Detect which cell encompasses the target text, then output its [X, Y] center coordinate. 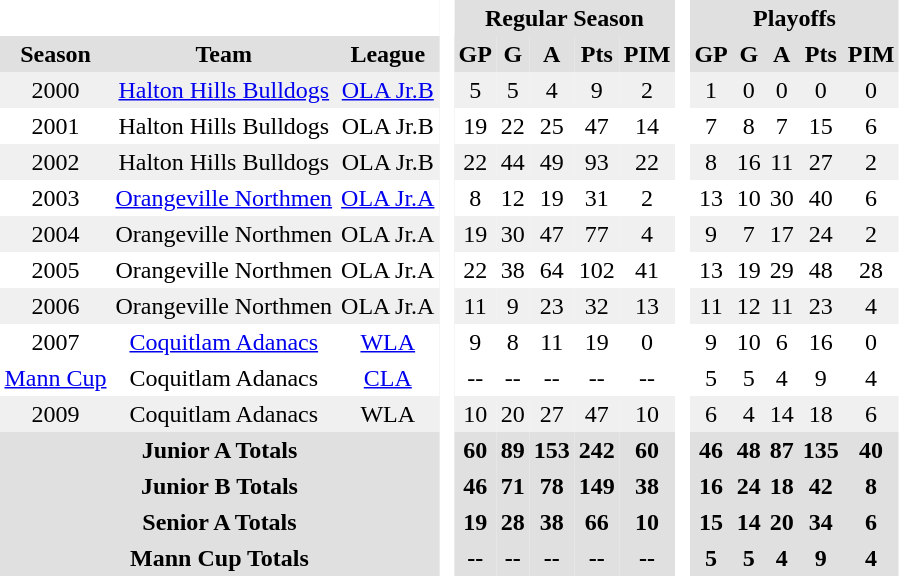
149 [596, 486]
242 [596, 450]
32 [596, 306]
49 [552, 162]
135 [820, 450]
2004 [56, 234]
71 [512, 486]
2009 [56, 414]
29 [782, 270]
2001 [56, 126]
CLA [388, 378]
1 [711, 90]
2006 [56, 306]
42 [820, 486]
Junior B Totals [220, 486]
64 [552, 270]
2005 [56, 270]
2002 [56, 162]
87 [782, 450]
78 [552, 486]
25 [552, 126]
66 [596, 522]
Mann Cup Totals [220, 558]
2007 [56, 342]
41 [647, 270]
2000 [56, 90]
102 [596, 270]
31 [596, 198]
34 [820, 522]
League [388, 54]
89 [512, 450]
77 [596, 234]
Team [224, 54]
2003 [56, 198]
Regular Season [564, 18]
Season [56, 54]
93 [596, 162]
Playoffs [794, 18]
44 [512, 162]
Senior A Totals [220, 522]
Junior A Totals [220, 450]
17 [782, 234]
153 [552, 450]
Mann Cup [56, 378]
